Output the (x, y) coordinate of the center of the cell containing the given text.  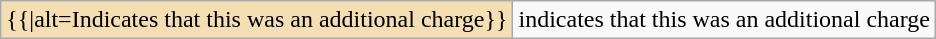
{{|alt=Indicates that this was an additional charge}} (257, 20)
indicates that this was an additional charge (724, 20)
